For the text-containing cell, return its midpoint in (x, y) coordinate format. 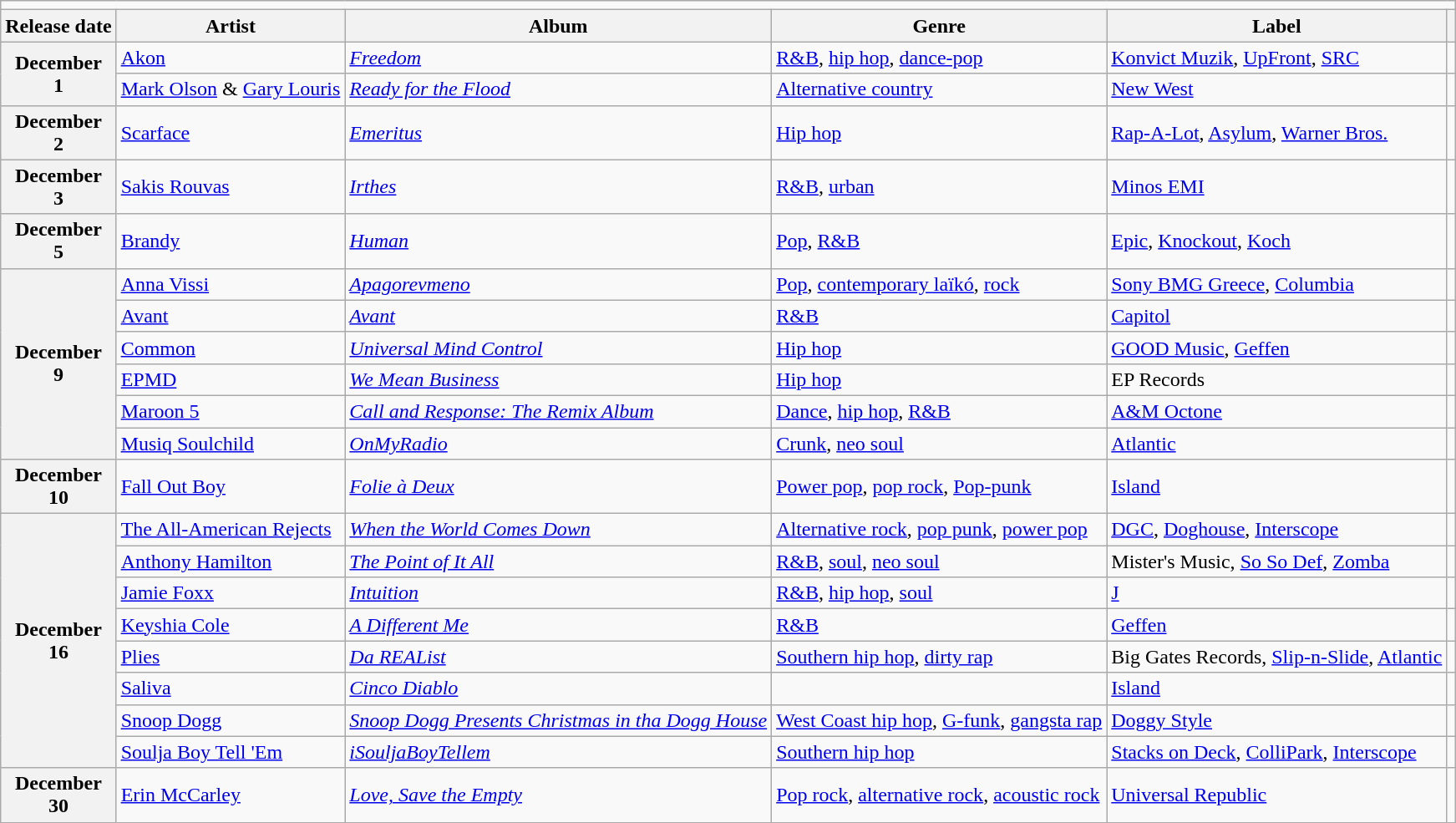
Brandy (231, 241)
Artist (231, 26)
EPMD (231, 379)
A Different Me (558, 625)
Love, Save the Empty (558, 795)
Doggy Style (1276, 720)
DGC, Doghouse, Interscope (1276, 530)
Dance, hip hop, R&B (939, 411)
Sakis Rouvas (231, 187)
Power pop, pop rock, Pop-punk (939, 486)
Akon (231, 58)
Southern hip hop, dirty rap (939, 657)
GOOD Music, Geffen (1276, 348)
Capitol (1276, 316)
Pop, contemporary laïkó, rock (939, 284)
A&M Octone (1276, 411)
December1 (58, 74)
Intuition (558, 593)
Genre (939, 26)
Big Gates Records, Slip-n-Slide, Atlantic (1276, 657)
Mark Olson & Gary Louris (231, 89)
Human (558, 241)
Atlantic (1276, 444)
Release date (58, 26)
Ready for the Flood (558, 89)
December5 (58, 241)
R&B, hip hop, dance-pop (939, 58)
EP Records (1276, 379)
OnMyRadio (558, 444)
The All-American Rejects (231, 530)
Rap-A-Lot, Asylum, Warner Bros. (1276, 132)
Cinco Diablo (558, 688)
Maroon 5 (231, 411)
Apagorevmeno (558, 284)
Universal Mind Control (558, 348)
Alternative country (939, 89)
December3 (58, 187)
Konvict Muzik, UpFront, SRC (1276, 58)
December10 (58, 486)
New West (1276, 89)
J (1276, 593)
Snoop Dogg Presents Christmas in tha Dogg House (558, 720)
Keyshia Cole (231, 625)
West Coast hip hop, G-funk, gangsta rap (939, 720)
December2 (58, 132)
Pop rock, alternative rock, acoustic rock (939, 795)
December16 (58, 641)
Geffen (1276, 625)
When the World Comes Down (558, 530)
We Mean Business (558, 379)
Emeritus (558, 132)
December30 (58, 795)
Anthony Hamilton (231, 561)
iSouljaBoyTellem (558, 752)
Mister's Music, So So Def, Zomba (1276, 561)
Minos EMI (1276, 187)
Irthes (558, 187)
Jamie Foxx (231, 593)
Saliva (231, 688)
December9 (58, 363)
Crunk, neo soul (939, 444)
The Point of It All (558, 561)
Sony BMG Greece, Columbia (1276, 284)
Label (1276, 26)
Da REAList (558, 657)
Scarface (231, 132)
Folie à Deux (558, 486)
Epic, Knockout, Koch (1276, 241)
Erin McCarley (231, 795)
Plies (231, 657)
Universal Republic (1276, 795)
Snoop Dogg (231, 720)
Fall Out Boy (231, 486)
Musiq Soulchild (231, 444)
Anna Vissi (231, 284)
Common (231, 348)
R&B, urban (939, 187)
Soulja Boy Tell 'Em (231, 752)
Stacks on Deck, ColliPark, Interscope (1276, 752)
Alternative rock, pop punk, power pop (939, 530)
Album (558, 26)
Pop, R&B (939, 241)
Southern hip hop (939, 752)
Call and Response: The Remix Album (558, 411)
Freedom (558, 58)
R&B, soul, neo soul (939, 561)
R&B, hip hop, soul (939, 593)
